For the text-containing cell, return its midpoint in (x, y) coordinate format. 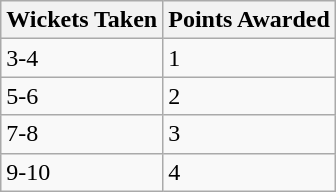
Wickets Taken (82, 20)
9-10 (82, 172)
3 (250, 134)
3-4 (82, 58)
4 (250, 172)
1 (250, 58)
7-8 (82, 134)
Points Awarded (250, 20)
5-6 (82, 96)
2 (250, 96)
